Determine the (X, Y) coordinate at the center of the cell enclosing the given text.  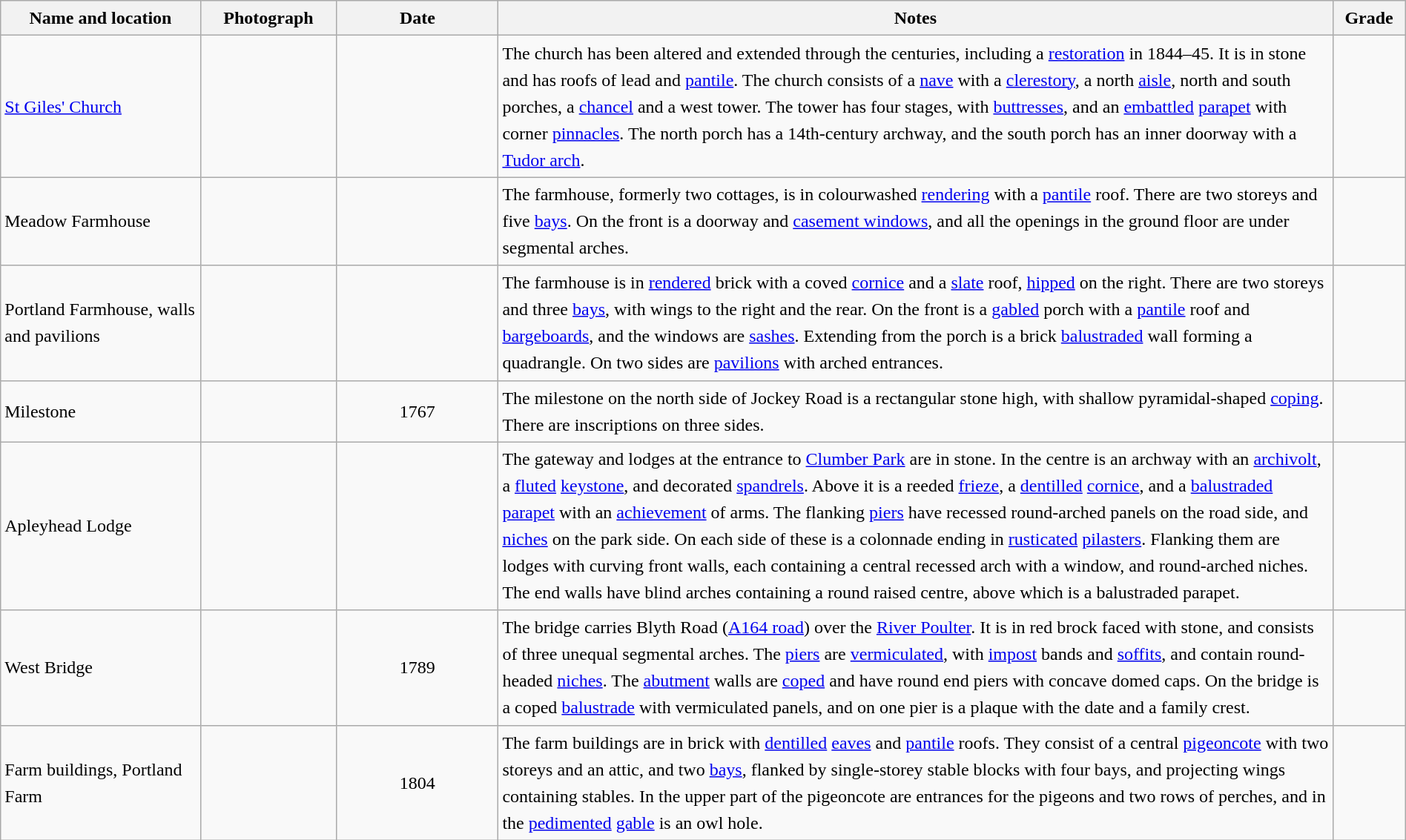
1789 (417, 667)
West Bridge (101, 667)
1767 (417, 411)
1804 (417, 783)
Portland Farmhouse, walls and pavilions (101, 323)
Apleyhead Lodge (101, 526)
Photograph (268, 18)
St Giles' Church (101, 107)
Grade (1369, 18)
Name and location (101, 18)
Farm buildings, Portland Farm (101, 783)
Notes (915, 18)
Milestone (101, 411)
Meadow Farmhouse (101, 221)
Date (417, 18)
